Locate the cell with the specified text and output its [X, Y] center coordinate. 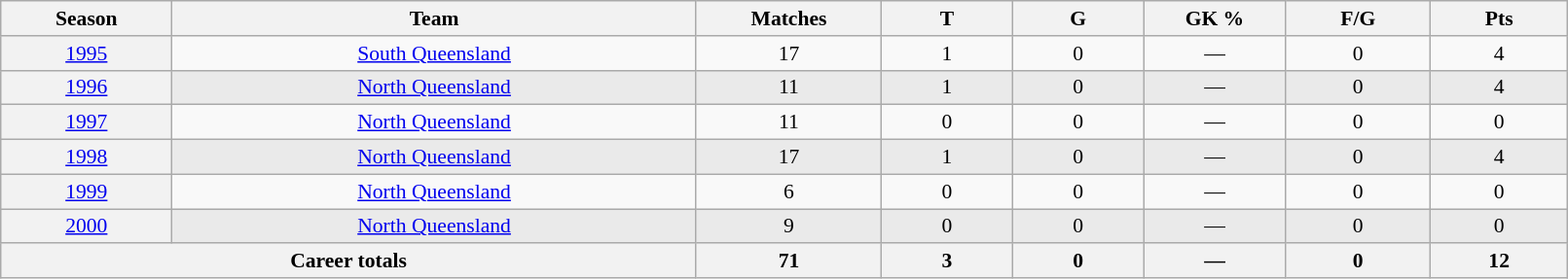
T [948, 18]
GK % [1215, 18]
1996 [87, 87]
G [1078, 18]
Pts [1499, 18]
6 [788, 192]
F/G [1358, 18]
1998 [87, 157]
2000 [87, 227]
South Queensland [434, 53]
1999 [87, 192]
12 [1499, 262]
1997 [87, 122]
Career totals [348, 262]
1995 [87, 53]
71 [788, 262]
Team [434, 18]
Season [87, 18]
3 [948, 262]
9 [788, 227]
Matches [788, 18]
